Return the (x, y) coordinate for the center point of the cell that contains the specified text.  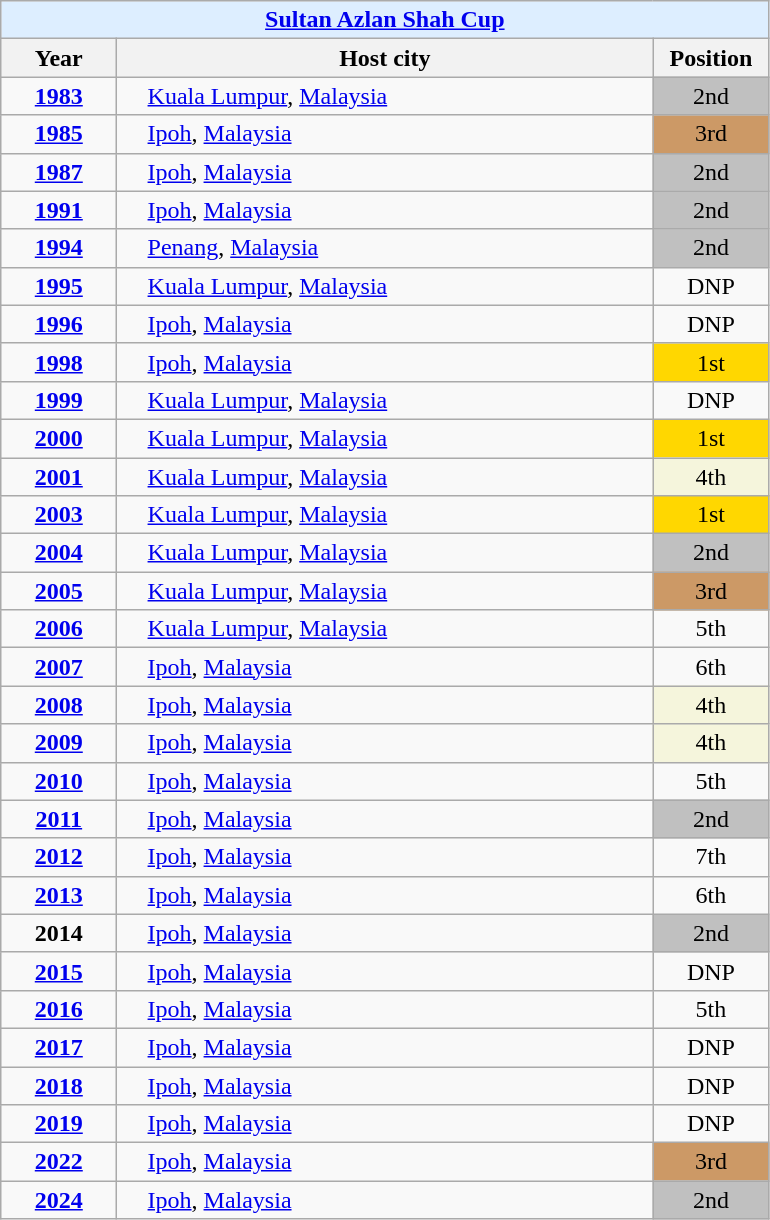
Penang, Malaysia (385, 248)
1996 (59, 324)
Host city (385, 58)
2018 (59, 1085)
1998 (59, 362)
2016 (59, 1009)
Year (59, 58)
1985 (59, 134)
2013 (59, 895)
2017 (59, 1047)
1999 (59, 400)
2003 (59, 515)
2000 (59, 438)
2012 (59, 857)
2004 (59, 553)
Sultan Azlan Shah Cup (385, 20)
2014 (59, 933)
2024 (59, 1200)
2011 (59, 819)
2008 (59, 705)
2022 (59, 1162)
2001 (59, 477)
2019 (59, 1124)
1987 (59, 172)
2005 (59, 591)
2010 (59, 781)
1995 (59, 286)
1994 (59, 248)
1983 (59, 96)
Position (711, 58)
2009 (59, 743)
2007 (59, 667)
1991 (59, 210)
2006 (59, 629)
2015 (59, 971)
7th (711, 857)
